Scan for the cell matching the given text and deliver its [X, Y] coordinate at center. 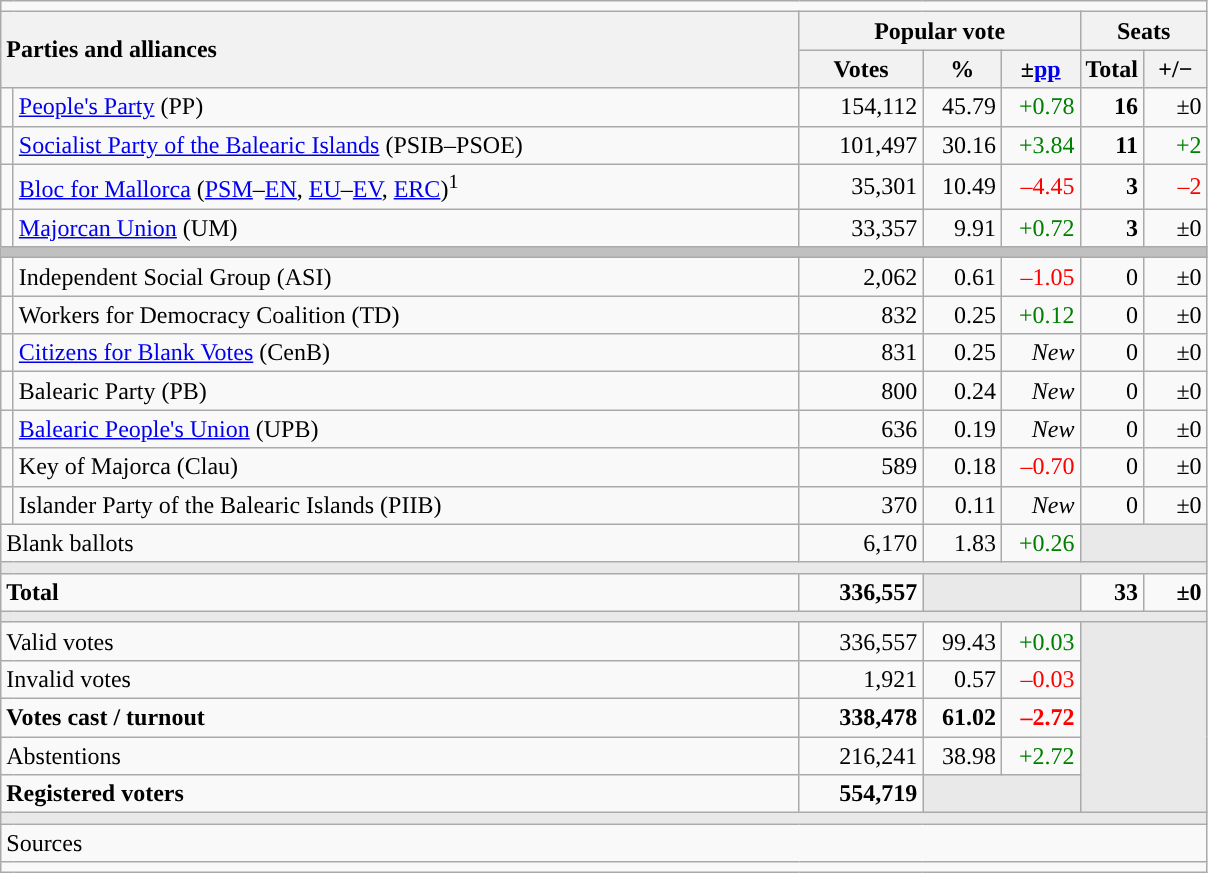
Bloc for Mallorca (PSM–EN, EU–EV, ERC)1 [406, 186]
–2 [1176, 186]
Balearic People's Union (UPB) [406, 429]
+0.26 [1040, 543]
Citizens for Blank Votes (CenB) [406, 353]
Key of Majorca (Clau) [406, 467]
+0.78 [1040, 107]
+0.72 [1040, 228]
Majorcan Union (UM) [406, 228]
–1.05 [1040, 277]
+3.84 [1040, 145]
2,062 [861, 277]
0.19 [962, 429]
Sources [604, 843]
Balearic Party (PB) [406, 391]
61.02 [962, 718]
11 [1112, 145]
370 [861, 505]
800 [861, 391]
831 [861, 353]
Seats [1144, 31]
Valid votes [400, 641]
38.98 [962, 756]
154,112 [861, 107]
35,301 [861, 186]
Abstentions [400, 756]
Blank ballots [400, 543]
0.18 [962, 467]
6,170 [861, 543]
99.43 [962, 641]
0.61 [962, 277]
–2.72 [1040, 718]
0.57 [962, 679]
30.16 [962, 145]
+2.72 [1040, 756]
–0.70 [1040, 467]
Popular vote [940, 31]
% [962, 69]
–4.45 [1040, 186]
0.11 [962, 505]
9.91 [962, 228]
101,497 [861, 145]
832 [861, 315]
338,478 [861, 718]
216,241 [861, 756]
16 [1112, 107]
+0.12 [1040, 315]
Parties and alliances [400, 50]
33,357 [861, 228]
554,719 [861, 794]
Registered voters [400, 794]
Invalid votes [400, 679]
1,921 [861, 679]
1.83 [962, 543]
Workers for Democracy Coalition (TD) [406, 315]
+2 [1176, 145]
People's Party (PP) [406, 107]
+/− [1176, 69]
10.49 [962, 186]
±pp [1040, 69]
Votes cast / turnout [400, 718]
33 [1112, 592]
636 [861, 429]
Independent Social Group (ASI) [406, 277]
Socialist Party of the Balearic Islands (PSIB–PSOE) [406, 145]
–0.03 [1040, 679]
589 [861, 467]
0.24 [962, 391]
+0.03 [1040, 641]
45.79 [962, 107]
Votes [861, 69]
Islander Party of the Balearic Islands (PIIB) [406, 505]
